Search for the cell housing the specified text and yield its (X, Y) center coordinate. 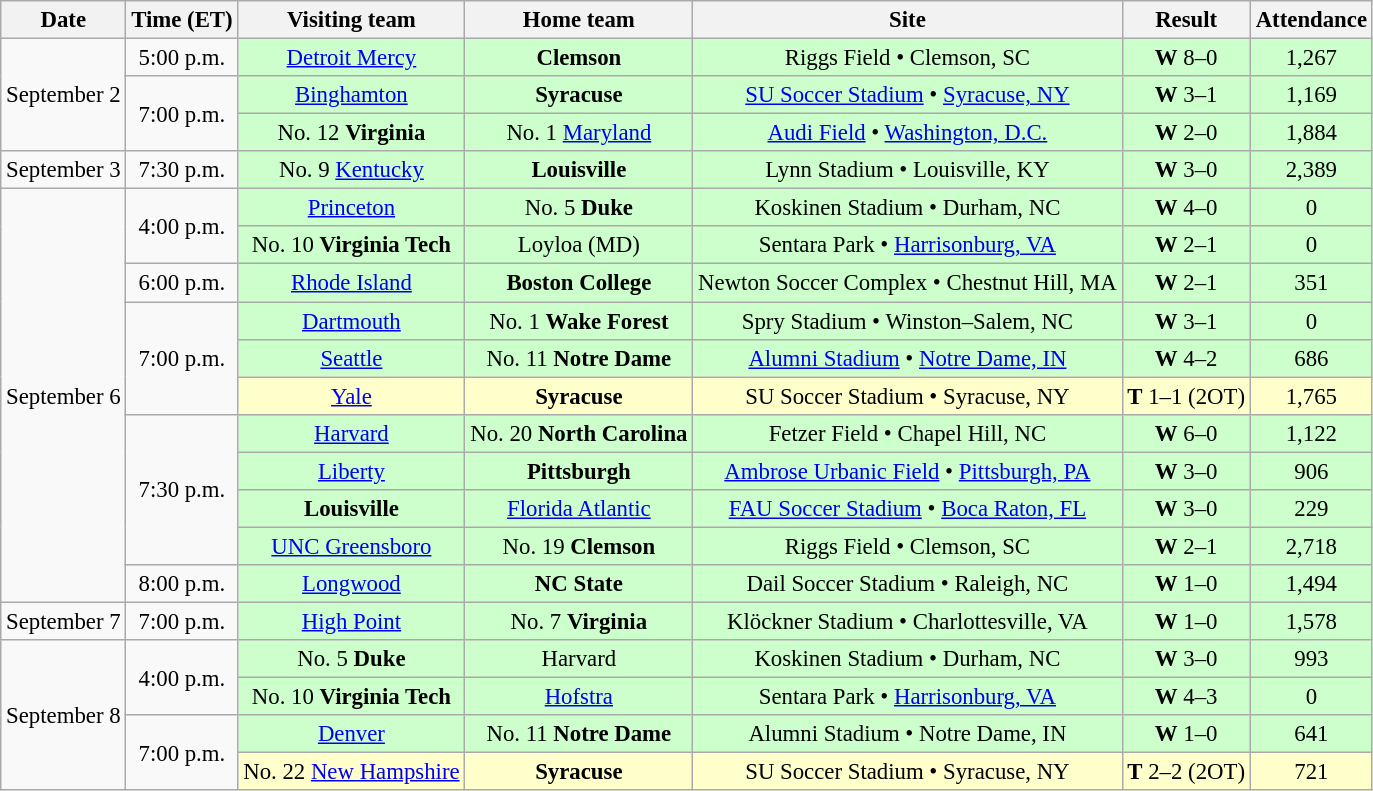
W 8–0 (1186, 58)
No. 7 Virginia (579, 621)
6:00 p.m. (182, 283)
1,884 (1311, 133)
Boston College (579, 283)
1,169 (1311, 95)
W 2–0 (1186, 133)
Lynn Stadium • Louisville, KY (908, 170)
No. 22 New Hampshire (352, 772)
Liberty (352, 471)
Princeton (352, 208)
September 3 (64, 170)
UNC Greensboro (352, 546)
Florida Atlantic (579, 509)
229 (1311, 509)
Detroit Mercy (352, 58)
Site (908, 20)
Attendance (1311, 20)
FAU Soccer Stadium • Boca Raton, FL (908, 509)
1,578 (1311, 621)
Home team (579, 20)
W 6–0 (1186, 433)
September 7 (64, 621)
2,718 (1311, 546)
721 (1311, 772)
993 (1311, 659)
Fetzer Field • Chapel Hill, NC (908, 433)
8:00 p.m. (182, 584)
641 (1311, 734)
1,765 (1311, 396)
Rhode Island (352, 283)
Denver (352, 734)
NC State (579, 584)
No. 1 Maryland (579, 133)
Visiting team (352, 20)
Date (64, 20)
351 (1311, 283)
September 8 (64, 715)
No. 9 Kentucky (352, 170)
Time (ET) (182, 20)
High Point (352, 621)
1,494 (1311, 584)
Yale (352, 396)
686 (1311, 358)
2,389 (1311, 170)
T 1–1 (2OT) (1186, 396)
Ambrose Urbanic Field • Pittsburgh, PA (908, 471)
No. 1 Wake Forest (579, 321)
Dartmouth (352, 321)
Pittsburgh (579, 471)
5:00 p.m. (182, 58)
W 4–2 (1186, 358)
Dail Soccer Stadium • Raleigh, NC (908, 584)
W 4–3 (1186, 697)
Seattle (352, 358)
Longwood (352, 584)
1,122 (1311, 433)
Klöckner Stadium • Charlottesville, VA (908, 621)
Binghamton (352, 95)
September 2 (64, 96)
Spry Stadium • Winston–Salem, NC (908, 321)
Audi Field • Washington, D.C. (908, 133)
Newton Soccer Complex • Chestnut Hill, MA (908, 283)
September 6 (64, 396)
906 (1311, 471)
Loyloa (MD) (579, 245)
W 4–0 (1186, 208)
1,267 (1311, 58)
Result (1186, 20)
Clemson (579, 58)
T 2–2 (2OT) (1186, 772)
No. 12 Virginia (352, 133)
No. 19 Clemson (579, 546)
Hofstra (579, 697)
No. 20 North Carolina (579, 433)
